Locate the cell with the specified text and output its [X, Y] center coordinate. 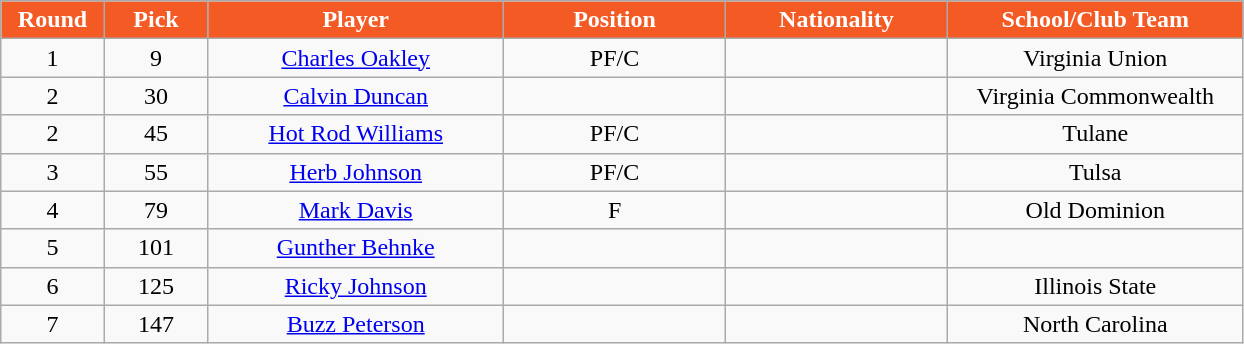
3 [53, 172]
79 [156, 210]
Tulsa [1095, 172]
Charles Oakley [356, 58]
Hot Rod Williams [356, 134]
Player [356, 20]
North Carolina [1095, 324]
Virginia Commonwealth [1095, 96]
Virginia Union [1095, 58]
9 [156, 58]
Nationality [836, 20]
55 [156, 172]
Calvin Duncan [356, 96]
School/Club Team [1095, 20]
Illinois State [1095, 286]
6 [53, 286]
Pick [156, 20]
Herb Johnson [356, 172]
30 [156, 96]
147 [156, 324]
Old Dominion [1095, 210]
125 [156, 286]
7 [53, 324]
5 [53, 248]
4 [53, 210]
45 [156, 134]
101 [156, 248]
Tulane [1095, 134]
Buzz Peterson [356, 324]
Ricky Johnson [356, 286]
Round [53, 20]
1 [53, 58]
Mark Davis [356, 210]
Gunther Behnke [356, 248]
Position [615, 20]
F [615, 210]
